Return the [x, y] coordinate for the center point of the cell that contains the specified text.  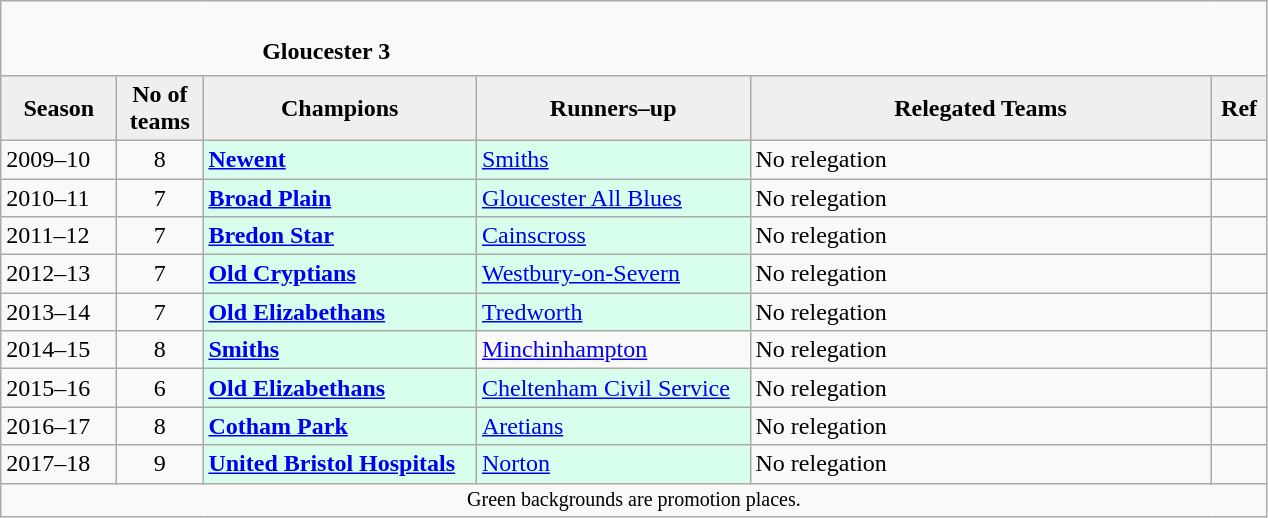
No of teams [160, 108]
6 [160, 388]
Cotham Park [340, 426]
2010–11 [59, 197]
Old Cryptians [340, 274]
Runners–up [613, 108]
2011–12 [59, 236]
Gloucester All Blues [613, 197]
Westbury-on-Severn [613, 274]
Green backgrounds are promotion places. [634, 500]
Tredworth [613, 312]
Aretians [613, 426]
Champions [340, 108]
Newent [340, 159]
Ref [1239, 108]
Bredon Star [340, 236]
2012–13 [59, 274]
Broad Plain [340, 197]
2017–18 [59, 464]
Season [59, 108]
2015–16 [59, 388]
United Bristol Hospitals [340, 464]
Cainscross [613, 236]
Cheltenham Civil Service [613, 388]
2016–17 [59, 426]
Relegated Teams [980, 108]
2014–15 [59, 350]
Norton [613, 464]
Minchinhampton [613, 350]
2009–10 [59, 159]
2013–14 [59, 312]
9 [160, 464]
